Pinpoint the cell where the given text exists, returning its [X, Y] midpoint coordinate. 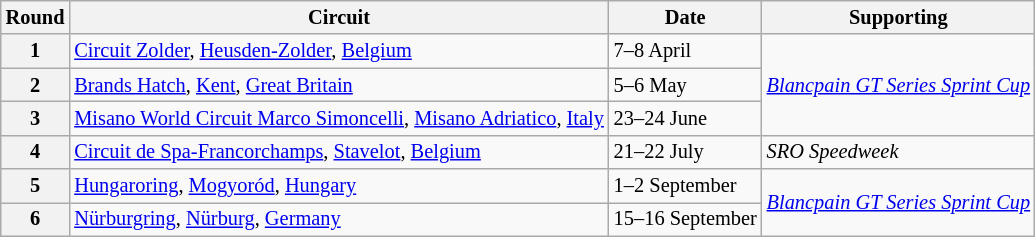
Date [686, 17]
SRO Speedweek [898, 152]
Round [36, 17]
Nürburgring, Nürburg, Germany [338, 219]
Brands Hatch, Kent, Great Britain [338, 85]
4 [36, 152]
5 [36, 186]
1–2 September [686, 186]
Circuit de Spa-Francorchamps, Stavelot, Belgium [338, 152]
Circuit Zolder, Heusden-Zolder, Belgium [338, 51]
Circuit [338, 17]
7–8 April [686, 51]
15–16 September [686, 219]
5–6 May [686, 85]
2 [36, 85]
3 [36, 118]
Supporting [898, 17]
6 [36, 219]
Hungaroring, Mogyoród, Hungary [338, 186]
1 [36, 51]
21–22 July [686, 152]
23–24 June [686, 118]
Misano World Circuit Marco Simoncelli, Misano Adriatico, Italy [338, 118]
